Find where the given text appears and provide that cell's center as [X, Y] coordinate. 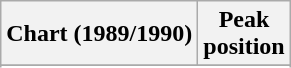
Chart (1989/1990) [100, 34]
Peakposition [244, 34]
